Scan for the cell matching the given text and deliver its [X, Y] coordinate at center. 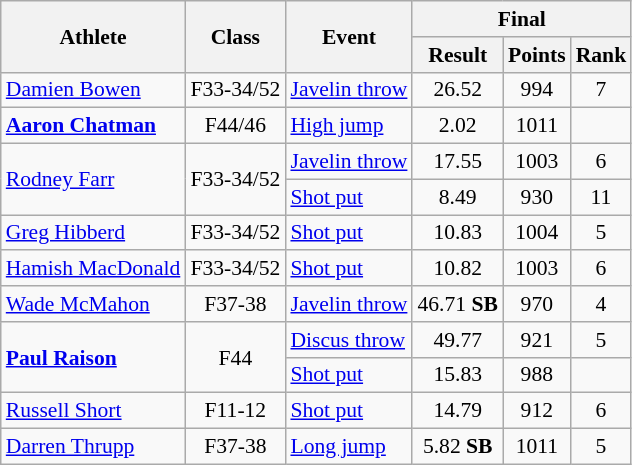
Class [235, 36]
Result [458, 55]
26.52 [458, 90]
14.79 [458, 411]
F11-12 [235, 411]
Rodney Farr [94, 180]
Rank [602, 55]
912 [537, 411]
46.71 SB [458, 304]
11 [602, 197]
Aaron Chatman [94, 126]
1004 [537, 233]
Discus throw [348, 340]
Wade McMahon [94, 304]
15.83 [458, 375]
F44 [235, 358]
930 [537, 197]
Event [348, 36]
Athlete [94, 36]
970 [537, 304]
921 [537, 340]
7 [602, 90]
17.55 [458, 162]
2.02 [458, 126]
4 [602, 304]
10.82 [458, 269]
Long jump [348, 447]
Hamish MacDonald [94, 269]
988 [537, 375]
Russell Short [94, 411]
Points [537, 55]
994 [537, 90]
49.77 [458, 340]
Greg Hibberd [94, 233]
Damien Bowen [94, 90]
Darren Thrupp [94, 447]
High jump [348, 126]
10.83 [458, 233]
Final [522, 19]
Paul Raison [94, 358]
F44/46 [235, 126]
8.49 [458, 197]
5.82 SB [458, 447]
